Extract the (x, y) coordinate from the center of the cell holding the provided text.  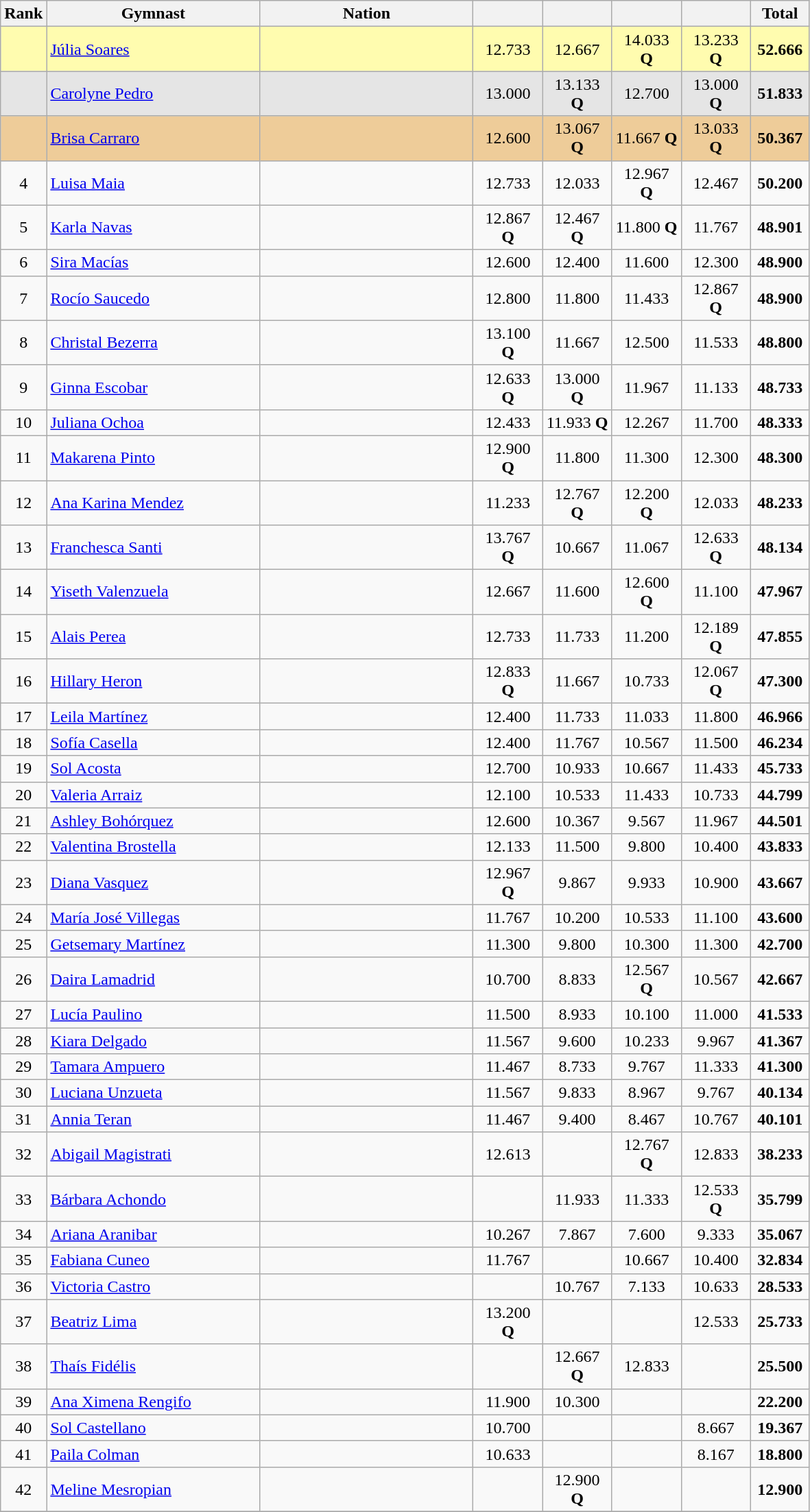
11.900 (508, 1402)
10 (23, 422)
40.134 (780, 1093)
Beatriz Lima (154, 1322)
13.133 Q (577, 93)
48.733 (780, 387)
28 (23, 1040)
Sira Macías (154, 263)
40 (23, 1428)
12.800 (508, 298)
Fabiana Cuneo (154, 1260)
12.100 (508, 795)
María José Villegas (154, 917)
45.733 (780, 769)
22.200 (780, 1402)
Franchesca Santi (154, 547)
11.933 Q (577, 422)
12.067 Q (716, 682)
19.367 (780, 1428)
44.799 (780, 795)
35.799 (780, 1199)
40.101 (780, 1119)
12.467 (716, 182)
Luisa Maia (154, 182)
43.667 (780, 882)
Ginna Escobar (154, 387)
36 (23, 1286)
Rank (23, 14)
8 (23, 343)
9.567 (646, 821)
5 (23, 228)
8.967 (646, 1093)
4 (23, 182)
Carolyne Pedro (154, 93)
8.733 (577, 1067)
11.667 Q (646, 139)
Ana Ximena Rengifo (154, 1402)
27 (23, 1014)
48.233 (780, 502)
13.033 Q (716, 139)
21 (23, 821)
13.200 Q (508, 1322)
35 (23, 1260)
Sol Acosta (154, 769)
50.367 (780, 139)
8.467 (646, 1119)
Kiara Delgado (154, 1040)
24 (23, 917)
Luciana Unzueta (154, 1093)
9.333 (716, 1234)
9.600 (577, 1040)
7.133 (646, 1286)
12.189 Q (716, 636)
13.000 (508, 93)
Victoria Castro (154, 1286)
Getsemary Martínez (154, 944)
7.600 (646, 1234)
Lucía Paulino (154, 1014)
29 (23, 1067)
11.533 (716, 343)
31 (23, 1119)
18 (23, 743)
38 (23, 1366)
Paila Colman (154, 1454)
Yiseth Valenzuela (154, 592)
25.733 (780, 1322)
23 (23, 882)
10.933 (577, 769)
32.834 (780, 1260)
11.800 Q (646, 228)
42.700 (780, 944)
12.900 (780, 1489)
Thaís Fidélis (154, 1366)
13 (23, 547)
41.300 (780, 1067)
9 (23, 387)
Bárbara Achondo (154, 1199)
19 (23, 769)
12.567 Q (646, 979)
48.134 (780, 547)
Annia Teran (154, 1119)
12.200 Q (646, 502)
12 (23, 502)
30 (23, 1093)
12.833 Q (508, 682)
41.367 (780, 1040)
47.300 (780, 682)
12.533 Q (716, 1199)
Abigail Magistrati (154, 1155)
Total (780, 14)
Ashley Bohórquez (154, 821)
26 (23, 979)
11.200 (646, 636)
43.600 (780, 917)
Rocío Saucedo (154, 298)
10.200 (577, 917)
Sol Castellano (154, 1428)
9.833 (577, 1093)
12.133 (508, 847)
42.667 (780, 979)
Leila Martínez (154, 717)
51.833 (780, 93)
48.901 (780, 228)
11.133 (716, 387)
22 (23, 847)
7.867 (577, 1234)
34 (23, 1234)
12.667 Q (577, 1366)
12.613 (508, 1155)
14 (23, 592)
37 (23, 1322)
10.233 (646, 1040)
11.233 (508, 502)
18.800 (780, 1454)
15 (23, 636)
12.533 (716, 1322)
Tamara Ampuero (154, 1067)
13.767 Q (508, 547)
13.100 Q (508, 343)
13.067 Q (577, 139)
11.067 (646, 547)
42 (23, 1489)
38.233 (780, 1155)
20 (23, 795)
Karla Navas (154, 228)
Christal Bezerra (154, 343)
Valeria Arraiz (154, 795)
46.966 (780, 717)
8.833 (577, 979)
25.500 (780, 1366)
9.400 (577, 1119)
41 (23, 1454)
47.967 (780, 592)
12.600 Q (646, 592)
Diana Vasquez (154, 882)
50.200 (780, 182)
48.300 (780, 458)
Daira Lamadrid (154, 979)
9.933 (646, 882)
Juliana Ochoa (154, 422)
25 (23, 944)
11.933 (577, 1199)
39 (23, 1402)
6 (23, 263)
Ariana Aranibar (154, 1234)
10.267 (508, 1234)
Alais Perea (154, 636)
48.800 (780, 343)
41.533 (780, 1014)
Hillary Heron (154, 682)
10.100 (646, 1014)
8.933 (577, 1014)
35.067 (780, 1234)
48.333 (780, 422)
12.467 Q (577, 228)
11.033 (646, 717)
12.267 (646, 422)
52.666 (780, 49)
8.167 (716, 1454)
11 (23, 458)
12.500 (646, 343)
43.833 (780, 847)
28.533 (780, 1286)
16 (23, 682)
Nation (366, 14)
10.367 (577, 821)
Gymnast (154, 14)
32 (23, 1155)
13.233 Q (716, 49)
17 (23, 717)
Brisa Carraro (154, 139)
Makarena Pinto (154, 458)
46.234 (780, 743)
Ana Karina Mendez (154, 502)
10.900 (716, 882)
9.967 (716, 1040)
14.033 Q (646, 49)
7 (23, 298)
Meline Mesropian (154, 1489)
11.700 (716, 422)
Valentina Brostella (154, 847)
9.867 (577, 882)
44.501 (780, 821)
Sofía Casella (154, 743)
33 (23, 1199)
8.667 (716, 1428)
12.433 (508, 422)
Júlia Soares (154, 49)
11.000 (716, 1014)
47.855 (780, 636)
